For the text-containing cell, return its midpoint in (X, Y) coordinate format. 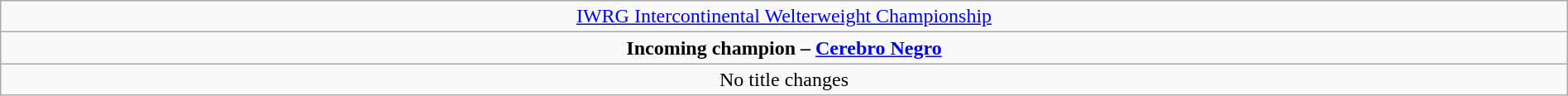
Incoming champion – Cerebro Negro (784, 48)
No title changes (784, 79)
IWRG Intercontinental Welterweight Championship (784, 17)
